Provide the [X, Y] coordinate of the cell's center where the given text is located.  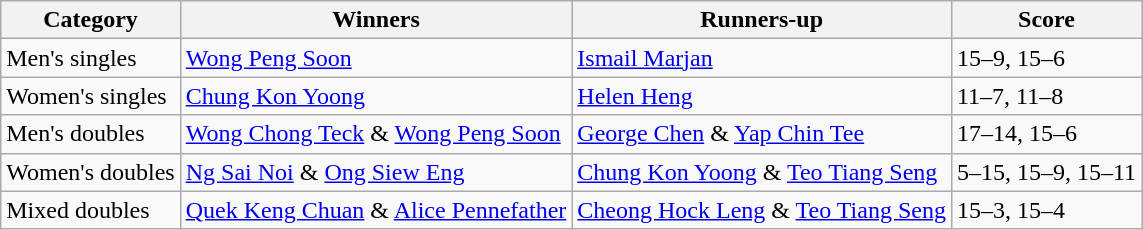
Women's doubles [90, 172]
Wong Peng Soon [376, 58]
Men's singles [90, 58]
Wong Chong Teck & Wong Peng Soon [376, 134]
15–3, 15–4 [1046, 210]
Cheong Hock Leng & Teo Tiang Seng [762, 210]
Mixed doubles [90, 210]
5–15, 15–9, 15–11 [1046, 172]
Category [90, 20]
Chung Kon Yoong & Teo Tiang Seng [762, 172]
11–7, 11–8 [1046, 96]
Ng Sai Noi & Ong Siew Eng [376, 172]
17–14, 15–6 [1046, 134]
Ismail Marjan [762, 58]
Quek Keng Chuan & Alice Pennefather [376, 210]
Chung Kon Yoong [376, 96]
Runners-up [762, 20]
Women's singles [90, 96]
Men's doubles [90, 134]
15–9, 15–6 [1046, 58]
Score [1046, 20]
Winners [376, 20]
Helen Heng [762, 96]
George Chen & Yap Chin Tee [762, 134]
